Search for the cell housing the specified text and yield its (X, Y) center coordinate. 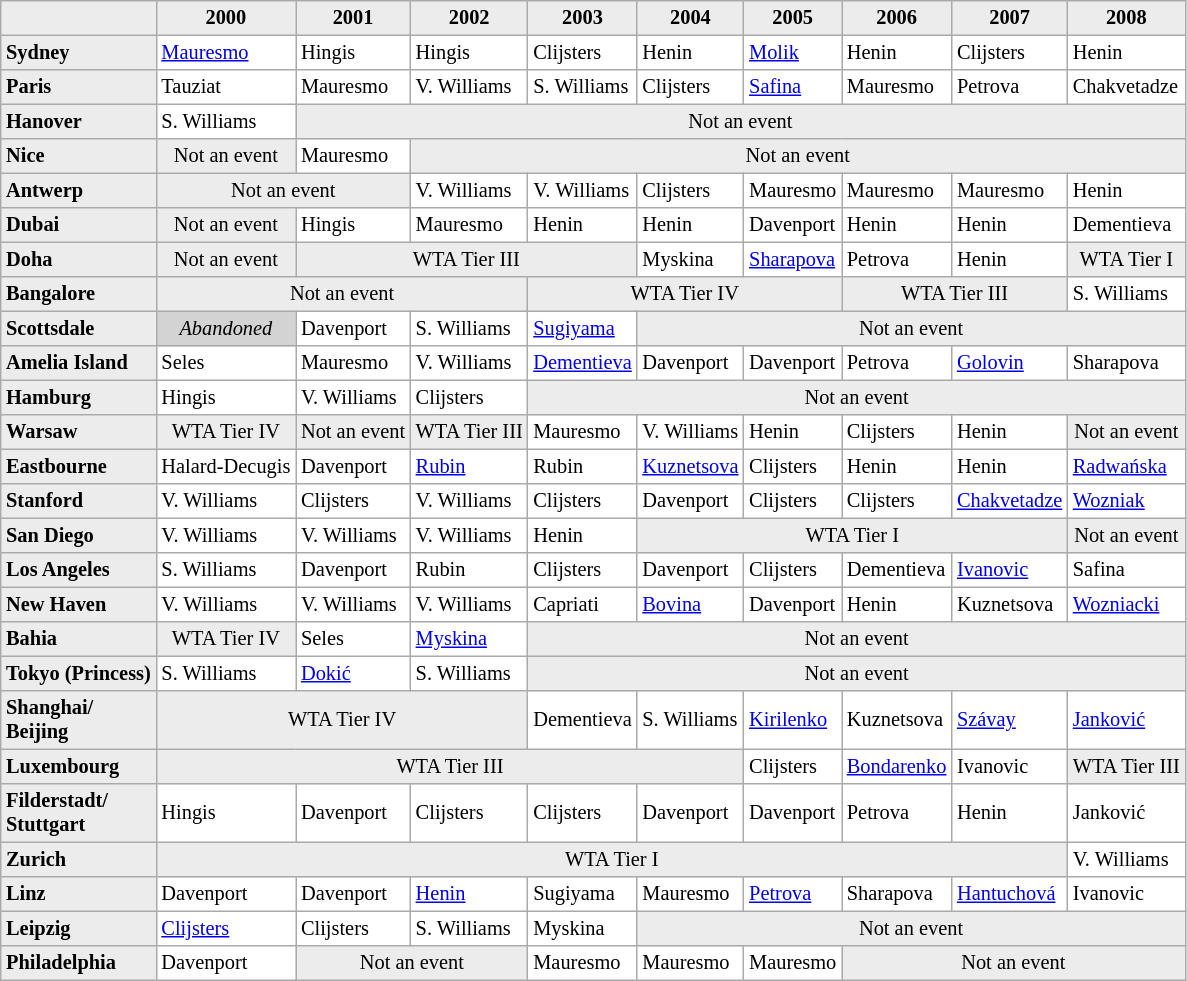
Bondarenko (897, 766)
San Diego (78, 535)
Kirilenko (793, 720)
Tokyo (Princess) (78, 673)
Eastbourne (78, 466)
Wozniak (1126, 501)
Luxembourg (78, 766)
Stanford (78, 501)
2003 (582, 18)
Scottsdale (78, 328)
Amelia Island (78, 363)
Philadelphia (78, 963)
2006 (897, 18)
Dokić (354, 673)
Paris (78, 87)
2004 (690, 18)
Golovin (1010, 363)
2001 (354, 18)
Hamburg (78, 397)
Molik (793, 52)
Leipzig (78, 928)
Warsaw (78, 432)
Linz (78, 894)
2007 (1010, 18)
Bovina (690, 604)
Abandoned (226, 328)
2000 (226, 18)
Halard-Decugis (226, 466)
2005 (793, 18)
Nice (78, 156)
Sydney (78, 52)
Bangalore (78, 294)
2008 (1126, 18)
Dubai (78, 225)
Tauziat (226, 87)
Doha (78, 259)
Filderstadt/Stuttgart (78, 813)
Hantuchová (1010, 894)
Hanover (78, 121)
Antwerp (78, 190)
Los Angeles (78, 570)
Wozniacki (1126, 604)
Radwańska (1126, 466)
2002 (469, 18)
Szávay (1010, 720)
New Haven (78, 604)
Capriati (582, 604)
Bahia (78, 639)
Shanghai/Beijing (78, 720)
Zurich (78, 859)
